Detect which cell encompasses the target text, then output its [x, y] center coordinate. 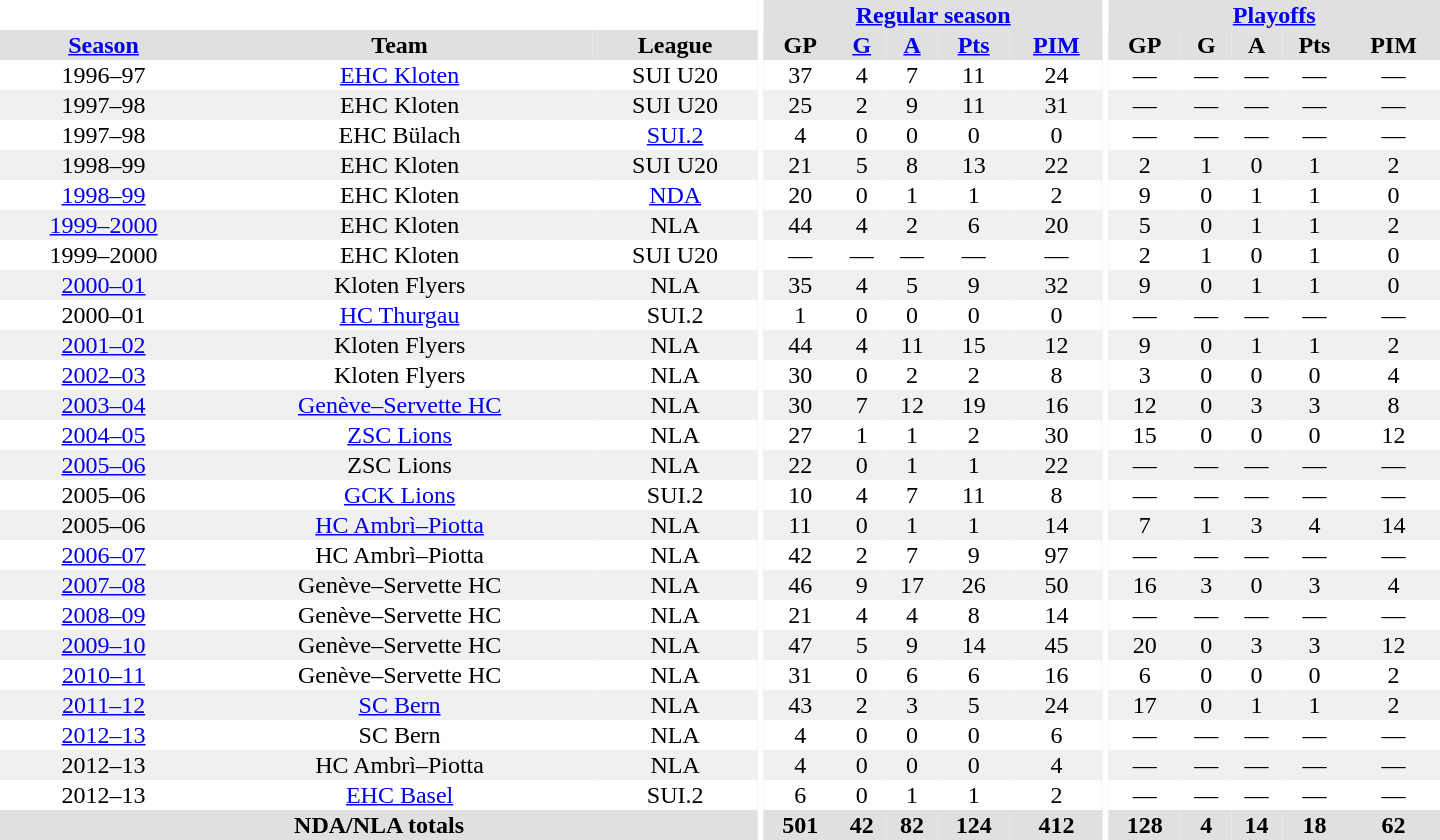
26 [974, 585]
HC Thurgau [400, 315]
2001–02 [104, 345]
2009–10 [104, 645]
2008–09 [104, 615]
2004–05 [104, 435]
League [675, 45]
62 [1394, 825]
2010–11 [104, 675]
18 [1314, 825]
Regular season [934, 15]
NDA/NLA totals [379, 825]
50 [1056, 585]
1996–97 [104, 75]
2006–07 [104, 555]
Season [104, 45]
2011–12 [104, 705]
13 [974, 165]
2002–03 [104, 375]
10 [800, 495]
2007–08 [104, 585]
2003–04 [104, 405]
27 [800, 435]
501 [800, 825]
37 [800, 75]
47 [800, 645]
124 [974, 825]
EHC Basel [400, 795]
97 [1056, 555]
25 [800, 105]
32 [1056, 285]
43 [800, 705]
412 [1056, 825]
19 [974, 405]
EHC Bülach [400, 135]
82 [912, 825]
46 [800, 585]
35 [800, 285]
NDA [675, 195]
45 [1056, 645]
Team [400, 45]
GCK Lions [400, 495]
128 [1144, 825]
Playoffs [1274, 15]
